Output the [x, y] coordinate of the center of the cell containing the given text.  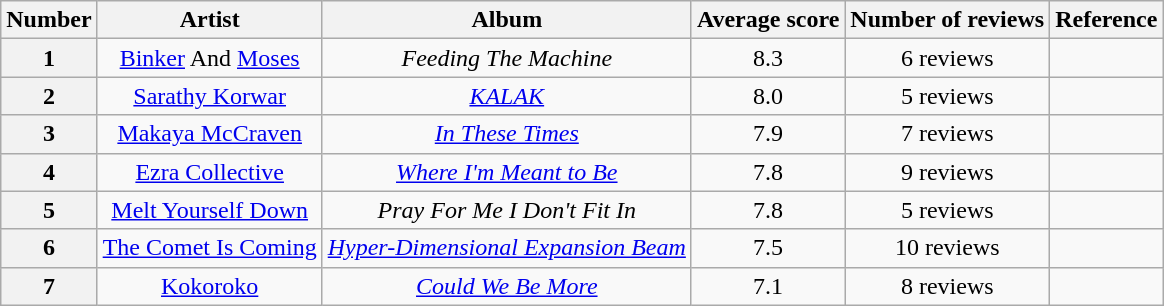
Ezra Collective [210, 172]
Could We Be More [506, 286]
4 [49, 172]
10 reviews [948, 248]
1 [49, 58]
7 reviews [948, 134]
Kokoroko [210, 286]
2 [49, 96]
Number of reviews [948, 20]
7 [49, 286]
Album [506, 20]
Sarathy Korwar [210, 96]
Average score [768, 20]
Binker And Moses [210, 58]
Hyper-Dimensional Expansion Beam [506, 248]
Reference [1106, 20]
Artist [210, 20]
In These Times [506, 134]
8 reviews [948, 286]
3 [49, 134]
8.0 [768, 96]
7.1 [768, 286]
Pray For Me I Don't Fit In [506, 210]
Where I'm Meant to Be [506, 172]
6 [49, 248]
Melt Yourself Down [210, 210]
The Comet Is Coming [210, 248]
Makaya McCraven [210, 134]
5 [49, 210]
6 reviews [948, 58]
KALAK [506, 96]
7.9 [768, 134]
Number [49, 20]
9 reviews [948, 172]
8.3 [768, 58]
7.5 [768, 248]
Feeding The Machine [506, 58]
